Search for the cell housing the specified text and yield its (x, y) center coordinate. 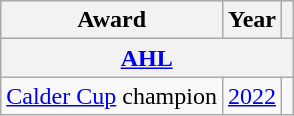
2022 (252, 96)
Calder Cup champion (112, 96)
Year (252, 20)
Award (112, 20)
AHL (147, 58)
